Pinpoint the cell where the given text exists, returning its [x, y] midpoint coordinate. 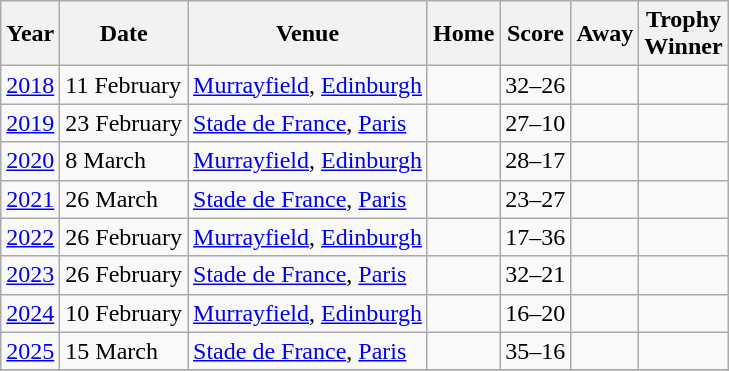
35–16 [536, 351]
Year [30, 34]
Home [463, 34]
2021 [30, 199]
Venue [308, 34]
16–20 [536, 313]
17–36 [536, 237]
2018 [30, 85]
Away [605, 34]
Score [536, 34]
28–17 [536, 161]
8 March [124, 161]
11 February [124, 85]
2019 [30, 123]
2024 [30, 313]
23–27 [536, 199]
32–26 [536, 85]
10 February [124, 313]
2020 [30, 161]
15 March [124, 351]
2025 [30, 351]
2022 [30, 237]
32–21 [536, 275]
23 February [124, 123]
26 March [124, 199]
Date [124, 34]
27–10 [536, 123]
TrophyWinner [684, 34]
2023 [30, 275]
